From the cell containing the given text, extract its center point as [x, y] coordinate. 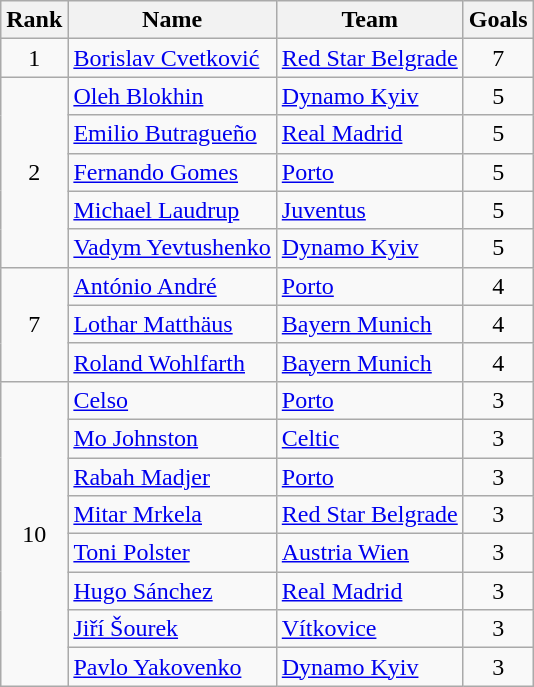
Celtic [370, 438]
Toni Polster [172, 553]
Emilio Butragueño [172, 134]
Michael Laudrup [172, 210]
1 [34, 58]
Rank [34, 20]
Rabah Madjer [172, 477]
Mitar Mrkela [172, 515]
Pavlo Yakovenko [172, 667]
Roland Wohlfarth [172, 362]
Vítkovice [370, 629]
Borislav Cvetković [172, 58]
Celso [172, 400]
Oleh Blokhin [172, 96]
Lothar Matthäus [172, 324]
Austria Wien [370, 553]
Goals [498, 20]
Mo Johnston [172, 438]
Hugo Sánchez [172, 591]
10 [34, 533]
Team [370, 20]
Vadym Yevtushenko [172, 248]
Name [172, 20]
António André [172, 286]
2 [34, 172]
Jiří Šourek [172, 629]
Fernando Gomes [172, 172]
Juventus [370, 210]
